Return the [x, y] coordinate for the center point of the cell that contains the specified text.  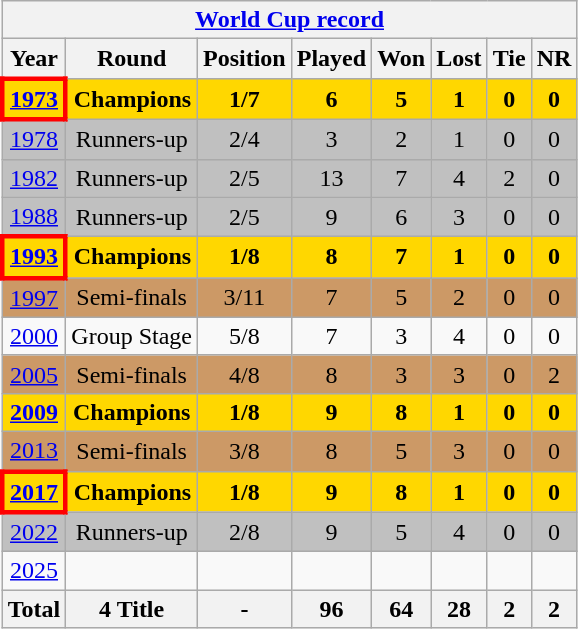
1988 [34, 217]
5/8 [245, 336]
3/11 [245, 298]
1978 [34, 139]
4/8 [245, 374]
4 Title [132, 609]
Total [34, 609]
Won [402, 59]
1993 [34, 258]
1997 [34, 298]
Round [132, 59]
Played [331, 59]
Tie [509, 59]
2025 [34, 571]
2022 [34, 532]
Year [34, 59]
World Cup record [290, 20]
13 [331, 178]
Group Stage [132, 336]
2013 [34, 451]
2/4 [245, 139]
1973 [34, 98]
Position [245, 59]
- [245, 609]
1982 [34, 178]
2005 [34, 374]
3/8 [245, 451]
1/7 [245, 98]
2009 [34, 412]
2000 [34, 336]
2017 [34, 492]
NR [554, 59]
96 [331, 609]
Lost [459, 59]
64 [402, 609]
28 [459, 609]
2/8 [245, 532]
